From the cell containing the given text, extract its center point as [x, y] coordinate. 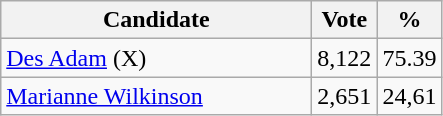
Des Adam (X) [156, 58]
75.39 [410, 58]
Marianne Wilkinson [156, 96]
% [410, 20]
Candidate [156, 20]
Vote [344, 20]
24,61 [410, 96]
8,122 [344, 58]
2,651 [344, 96]
